Scan for the cell matching the given text and deliver its [x, y] coordinate at center. 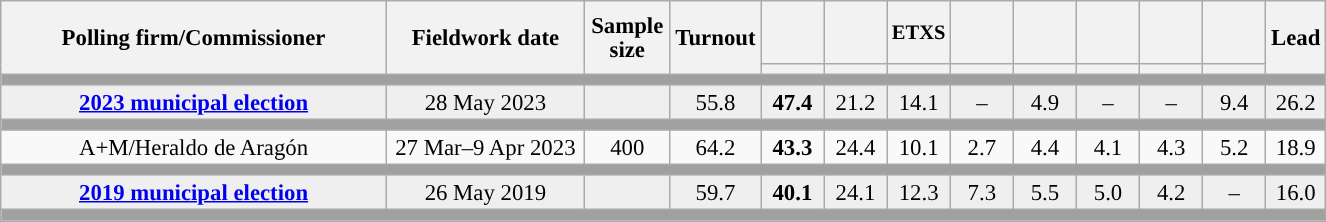
27 Mar–9 Apr 2023 [485, 148]
43.3 [792, 148]
55.8 [716, 102]
5.0 [1108, 194]
40.1 [792, 194]
4.2 [1172, 194]
400 [627, 148]
64.2 [716, 148]
ETXS [918, 32]
12.3 [918, 194]
59.7 [716, 194]
Turnout [716, 38]
5.2 [1234, 148]
7.3 [982, 194]
4.1 [1108, 148]
24.1 [856, 194]
4.9 [1044, 102]
Fieldwork date [485, 38]
18.9 [1296, 148]
16.0 [1296, 194]
Sample size [627, 38]
2019 municipal election [194, 194]
47.4 [792, 102]
14.1 [918, 102]
Lead [1296, 38]
21.2 [856, 102]
26 May 2019 [485, 194]
Polling firm/Commissioner [194, 38]
2.7 [982, 148]
4.3 [1172, 148]
28 May 2023 [485, 102]
9.4 [1234, 102]
5.5 [1044, 194]
10.1 [918, 148]
24.4 [856, 148]
4.4 [1044, 148]
26.2 [1296, 102]
A+M/Heraldo de Aragón [194, 148]
2023 municipal election [194, 102]
